Return [x, y] of the center of cell containing provided text 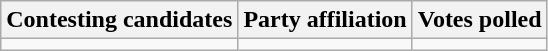
Contesting candidates [120, 20]
Party affiliation [325, 20]
Votes polled [480, 20]
